Find where the given text appears and provide that cell's center as (X, Y) coordinate. 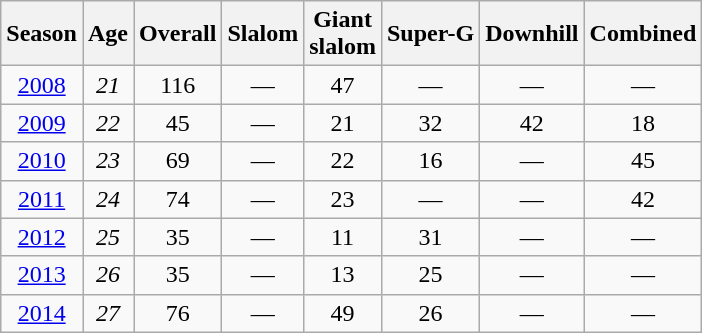
27 (108, 313)
69 (178, 161)
Slalom (263, 34)
2012 (42, 237)
49 (343, 313)
11 (343, 237)
Downhill (532, 34)
2010 (42, 161)
Season (42, 34)
116 (178, 85)
24 (108, 199)
2009 (42, 123)
2008 (42, 85)
Super-G (430, 34)
2011 (42, 199)
2013 (42, 275)
31 (430, 237)
18 (643, 123)
2014 (42, 313)
32 (430, 123)
Overall (178, 34)
Giantslalom (343, 34)
76 (178, 313)
Age (108, 34)
16 (430, 161)
Combined (643, 34)
13 (343, 275)
74 (178, 199)
47 (343, 85)
